For the text-containing cell, return its midpoint in (x, y) coordinate format. 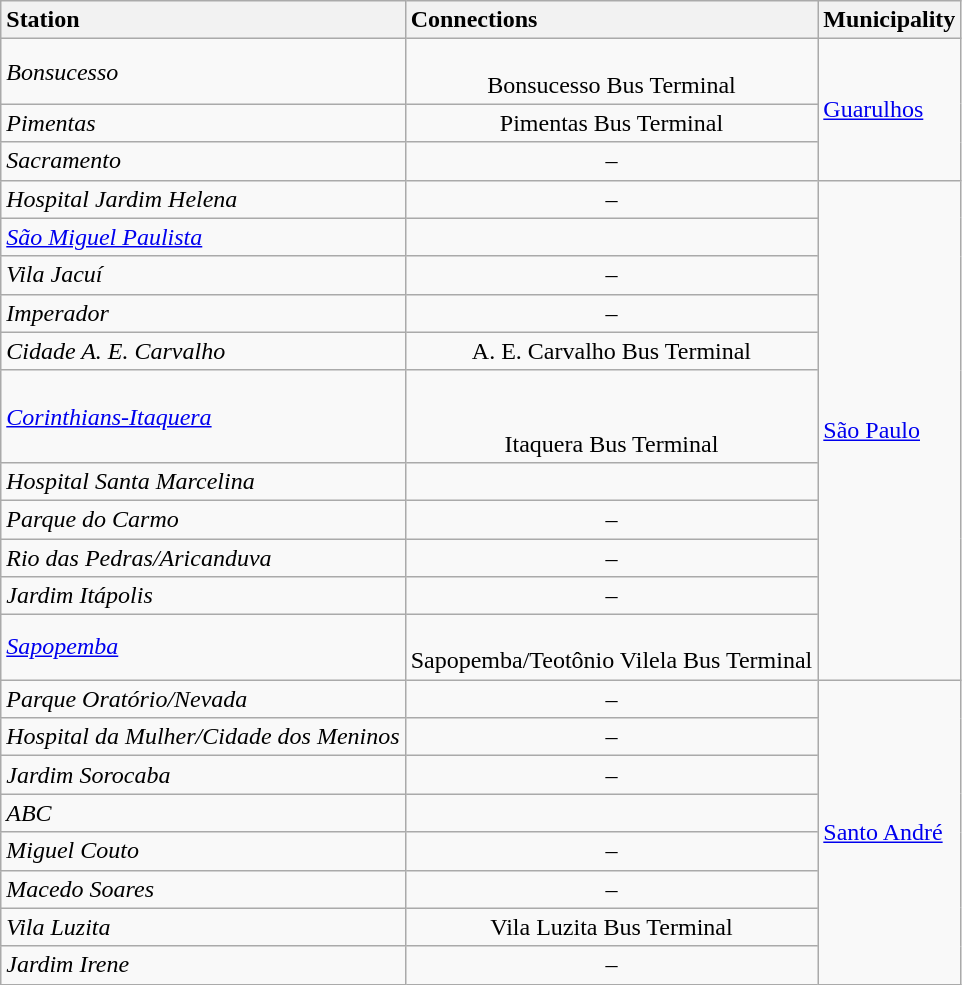
Municipality (890, 20)
Vila Luzita Bus Terminal (612, 927)
Hospital da Mulher/Cidade dos Meninos (203, 737)
Sapopemba/Teotônio Vilela Bus Terminal (612, 648)
Pimentas (203, 123)
Station (203, 20)
Itaquera Bus Terminal (612, 416)
Hospital Santa Marcelina (203, 481)
São Miguel Paulista (203, 237)
Sapopemba (203, 648)
Miguel Couto (203, 851)
Guarulhos (890, 110)
São Paulo (890, 430)
Imperador (203, 313)
Santo André (890, 832)
Vila Luzita (203, 927)
Parque Oratório/Nevada (203, 699)
Corinthians-Itaquera (203, 416)
Connections (612, 20)
Sacramento (203, 161)
Macedo Soares (203, 889)
Vila Jacuí (203, 275)
Jardim Itápolis (203, 596)
Rio das Pedras/Aricanduva (203, 557)
Cidade A. E. Carvalho (203, 351)
ABC (203, 813)
Bonsucesso (203, 72)
Hospital Jardim Helena (203, 199)
Bonsucesso Bus Terminal (612, 72)
A. E. Carvalho Bus Terminal (612, 351)
Parque do Carmo (203, 519)
Pimentas Bus Terminal (612, 123)
Jardim Irene (203, 965)
Jardim Sorocaba (203, 775)
